Pinpoint the cell where the given text exists, returning its (X, Y) midpoint coordinate. 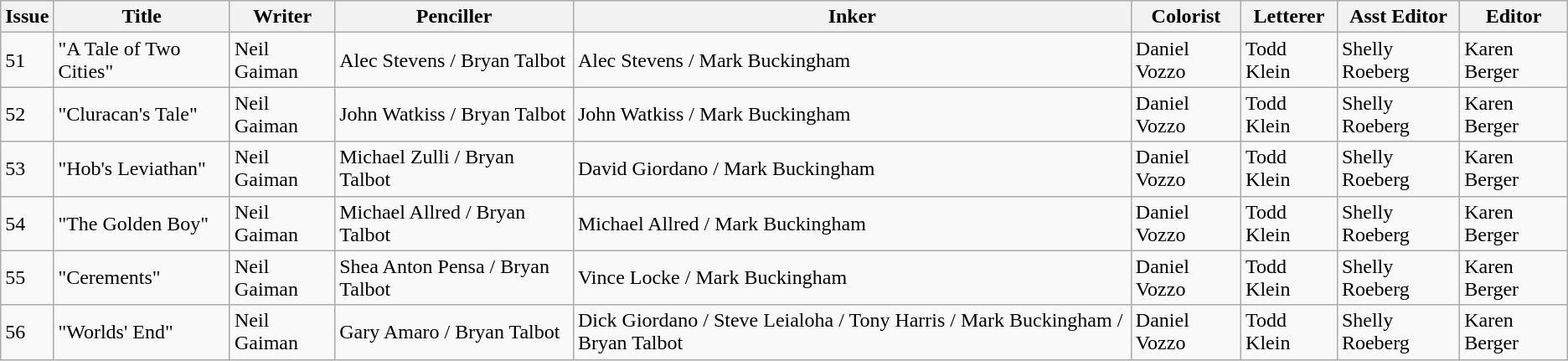
53 (27, 169)
Writer (281, 17)
Alec Stevens / Bryan Talbot (454, 60)
Alec Stevens / Mark Buckingham (852, 60)
54 (27, 223)
51 (27, 60)
Gary Amaro / Bryan Talbot (454, 332)
"Cluracan's Tale" (142, 114)
"Hob's Leviathan" (142, 169)
Issue (27, 17)
"A Tale of Two Cities" (142, 60)
Vince Locke / Mark Buckingham (852, 278)
John Watkiss / Bryan Talbot (454, 114)
Letterer (1290, 17)
Shea Anton Pensa / Bryan Talbot (454, 278)
David Giordano / Mark Buckingham (852, 169)
John Watkiss / Mark Buckingham (852, 114)
Michael Allred / Bryan Talbot (454, 223)
Penciller (454, 17)
56 (27, 332)
Colorist (1186, 17)
Title (142, 17)
Michael Allred / Mark Buckingham (852, 223)
"Worlds' End" (142, 332)
Dick Giordano / Steve Leialoha / Tony Harris / Mark Buckingham / Bryan Talbot (852, 332)
Asst Editor (1398, 17)
55 (27, 278)
Editor (1514, 17)
"Cerements" (142, 278)
52 (27, 114)
"The Golden Boy" (142, 223)
Michael Zulli / Bryan Talbot (454, 169)
Inker (852, 17)
